Detect which cell encompasses the target text, then output its [X, Y] center coordinate. 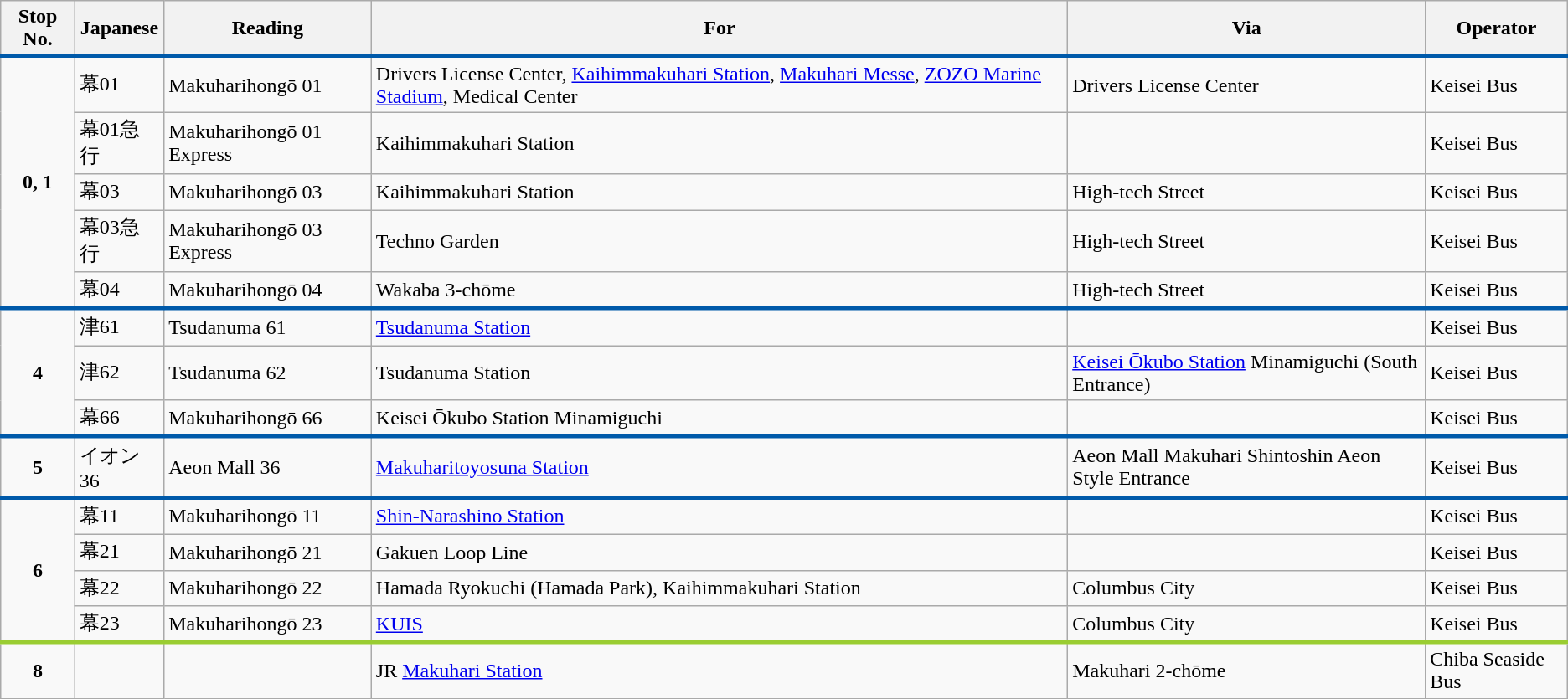
Shin-Narashino Station [719, 516]
8 [38, 671]
津61 [119, 327]
幕03急行 [119, 240]
Keisei Ōkubo Station Minamiguchi (South Entrance) [1246, 373]
Wakaba 3-chōme [719, 290]
Hamada Ryokuchi (Hamada Park), Kaihimmakuhari Station [719, 588]
Keisei Ōkubo Station Minamiguchi [719, 419]
Makuharihongō 21 [268, 553]
Stop No. [38, 28]
Makuhari 2-chōme [1246, 671]
Makuharihongō 22 [268, 588]
津62 [119, 373]
Makuharihongō 66 [268, 419]
Makuharihongō 23 [268, 624]
6 [38, 569]
5 [38, 467]
Makuharitoyosuna Station [719, 467]
幕23 [119, 624]
Makuharihongō 01 [268, 84]
4 [38, 373]
Drivers License Center, Kaihimmakuhari Station, Makuhari Messe, ZOZO Marine Stadium, Medical Center [719, 84]
Makuharihongō 03 [268, 193]
幕66 [119, 419]
Aeon Mall 36 [268, 467]
0, 1 [38, 182]
幕01 [119, 84]
Makuharihongō 04 [268, 290]
Operator [1497, 28]
Tsudanuma 62 [268, 373]
Tsudanuma 61 [268, 327]
幕01急行 [119, 143]
幕03 [119, 193]
Reading [268, 28]
For [719, 28]
KUIS [719, 624]
Makuharihongō 01 Express [268, 143]
Makuharihongō 03 Express [268, 240]
幕04 [119, 290]
Japanese [119, 28]
Via [1246, 28]
Chiba Seaside Bus [1497, 671]
イオン36 [119, 467]
幕11 [119, 516]
Techno Garden [719, 240]
JR Makuhari Station [719, 671]
Drivers License Center [1246, 84]
Makuharihongō 11 [268, 516]
幕21 [119, 553]
Gakuen Loop Line [719, 553]
幕22 [119, 588]
Aeon Mall Makuhari Shintoshin Aeon Style Entrance [1246, 467]
